Return (X, Y) of the center of cell containing provided text 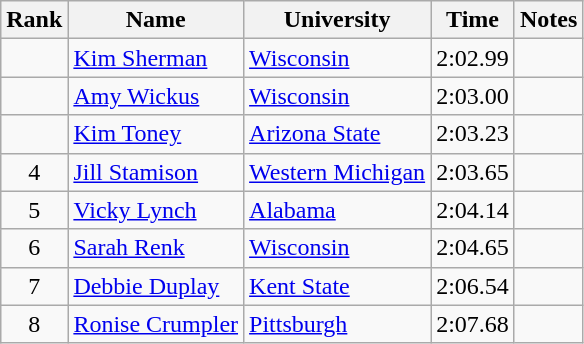
Western Michigan (338, 172)
Notes (548, 20)
2:03.65 (473, 172)
5 (34, 210)
Jill Stamison (156, 172)
Pittsburgh (338, 324)
2:04.65 (473, 248)
2:03.23 (473, 134)
2:07.68 (473, 324)
Debbie Duplay (156, 286)
Rank (34, 20)
Kim Toney (156, 134)
Time (473, 20)
Arizona State (338, 134)
4 (34, 172)
University (338, 20)
6 (34, 248)
Sarah Renk (156, 248)
Vicky Lynch (156, 210)
2:02.99 (473, 58)
2:06.54 (473, 286)
2:04.14 (473, 210)
7 (34, 286)
Kim Sherman (156, 58)
Alabama (338, 210)
2:03.00 (473, 96)
Name (156, 20)
Ronise Crumpler (156, 324)
Kent State (338, 286)
8 (34, 324)
Amy Wickus (156, 96)
